Scan for the cell matching the given text and deliver its (X, Y) coordinate at center. 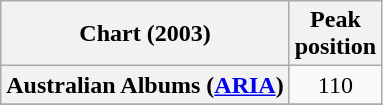
Peakposition (335, 34)
Chart (2003) (145, 34)
Australian Albums (ARIA) (145, 85)
110 (335, 85)
